Identify which cell holds the provided text, then report its (x, y) central coordinate. 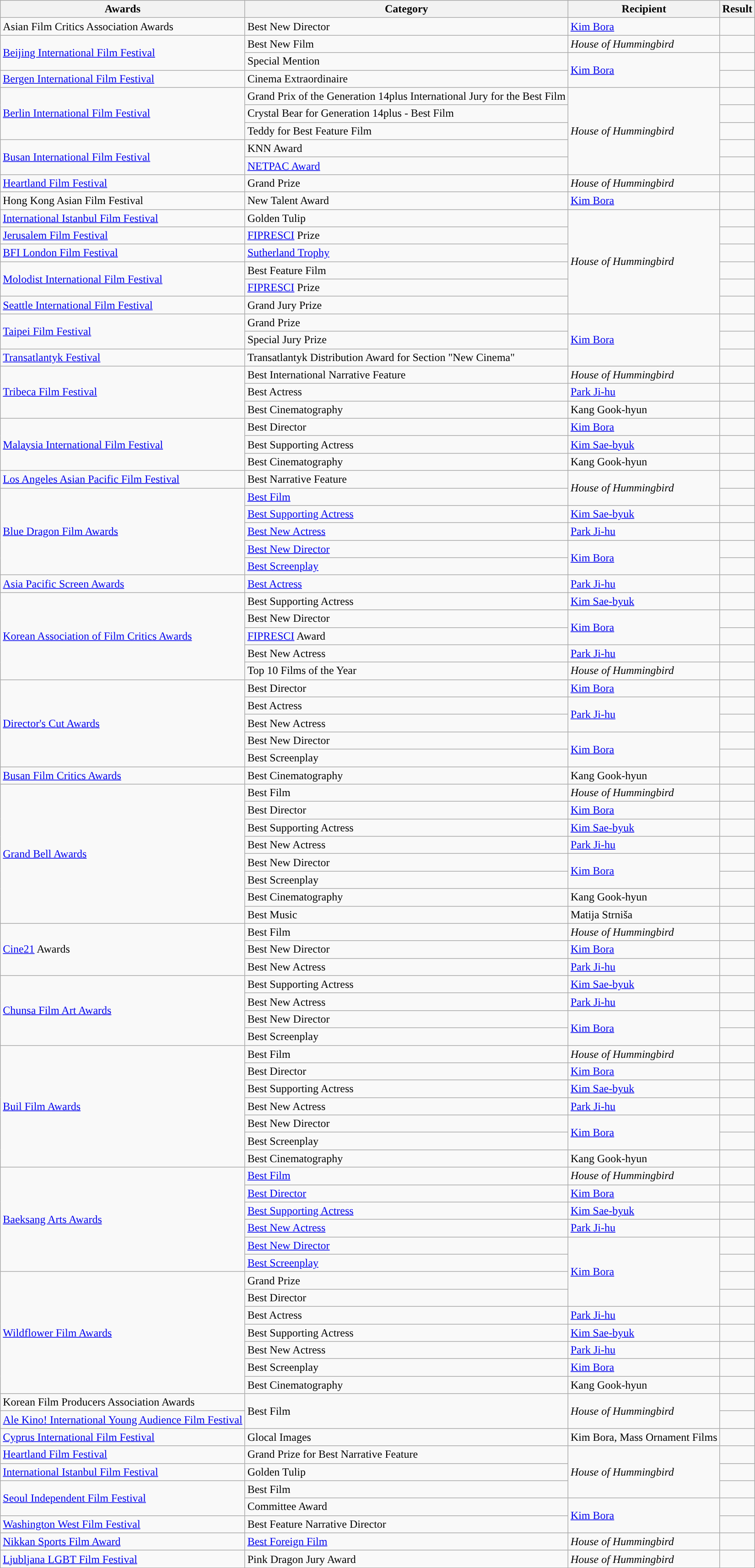
New Talent Award (406, 200)
FIPRESCI Award (406, 636)
Korean Film Producers Association Awards (123, 1402)
Chunsa Film Art Awards (123, 1010)
Korean Association of Film Critics Awards (123, 636)
Top 10 Films of the Year (406, 671)
Cine21 Awards (123, 949)
Seattle International Film Festival (123, 305)
Beijing International Film Festival (123, 53)
Asian Film Critics Association Awards (123, 27)
Matija Strniša (644, 915)
Busan International Film Festival (123, 157)
KNN Award (406, 148)
BFI London Film Festival (123, 253)
Los Angeles Asian Pacific Film Festival (123, 479)
Grand Bell Awards (123, 854)
Nikkan Sports Film Award (123, 1541)
Special Jury Prize (406, 340)
Cinema Extraordinaire (406, 79)
Grand Prix of the Generation 14plus International Jury for the Best Film (406, 96)
Transatlantyk Distribution Award for Section "New Cinema" (406, 357)
Asia Pacific Screen Awards (123, 584)
Teddy for Best Feature Film (406, 131)
Best Music (406, 915)
Best International Narrative Feature (406, 375)
Pink Dragon Jury Award (406, 1559)
Committee Award (406, 1507)
Seoul Independent Film Festival (123, 1498)
Bergen International Film Festival (123, 79)
Baeksang Arts Awards (123, 1219)
NETPAC Award (406, 166)
Crystal Bear for Generation 14plus - Best Film (406, 113)
Taipei Film Festival (123, 331)
Ale Kino! International Young Audience Film Festival (123, 1420)
Category (406, 9)
Transatlantyk Festival (123, 357)
Ljubljana LGBT Film Festival (123, 1559)
Recipient (644, 9)
Berlin International Film Festival (123, 113)
Best Feature Film (406, 270)
Buil Film Awards (123, 1106)
Special Mention (406, 61)
Washington West Film Festival (123, 1524)
Best New Film (406, 44)
Grand Jury Prize (406, 305)
Busan Film Critics Awards (123, 776)
Grand Prize for Best Narrative Feature (406, 1455)
Blue Dragon Film Awards (123, 531)
Best Foreign Film (406, 1541)
Glocal Images (406, 1437)
Cyprus International Film Festival (123, 1437)
Best Narrative Feature (406, 479)
Jerusalem Film Festival (123, 236)
Sutherland Trophy (406, 253)
Result (737, 9)
Hong Kong Asian Film Festival (123, 200)
Awards (123, 9)
Malaysia International Film Festival (123, 444)
Kim Bora, Mass Ornament Films (644, 1437)
Director's Cut Awards (123, 723)
Wildflower Film Awards (123, 1332)
Best Feature Narrative Director (406, 1524)
Molodist International Film Festival (123, 279)
Tribeca Film Festival (123, 392)
